Output the (X, Y) coordinate of the center of the cell containing the given text.  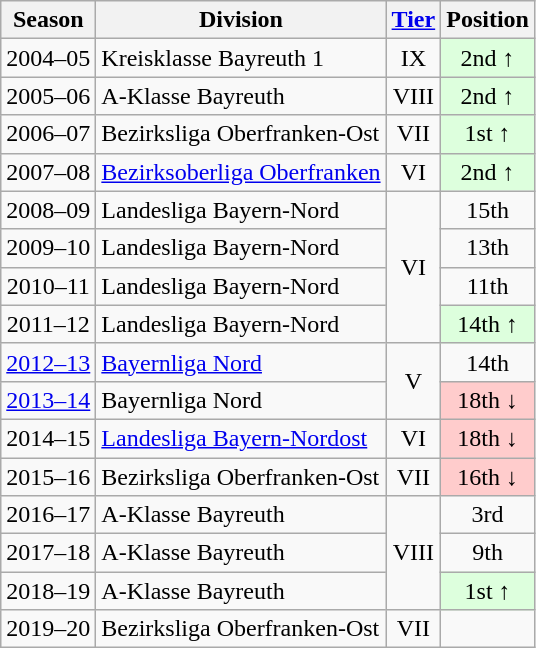
2013–14 (48, 400)
Kreisklasse Bayreuth 1 (241, 58)
Season (48, 20)
IX (414, 58)
2004–05 (48, 58)
2009–10 (48, 248)
2015–16 (48, 477)
2008–09 (48, 210)
9th (488, 553)
2016–17 (48, 515)
14th (488, 362)
3rd (488, 515)
Division (241, 20)
14th ↑ (488, 324)
2010–11 (48, 286)
Position (488, 20)
16th ↓ (488, 477)
2014–15 (48, 438)
2005–06 (48, 96)
13th (488, 248)
2018–19 (48, 591)
Bezirksoberliga Oberfranken (241, 172)
2007–08 (48, 172)
15th (488, 210)
2017–18 (48, 553)
Tier (414, 20)
V (414, 381)
2012–13 (48, 362)
2019–20 (48, 629)
11th (488, 286)
Landesliga Bayern-Nordost (241, 438)
2011–12 (48, 324)
2006–07 (48, 134)
